Extract the [x, y] coordinate from the center of the cell holding the provided text.  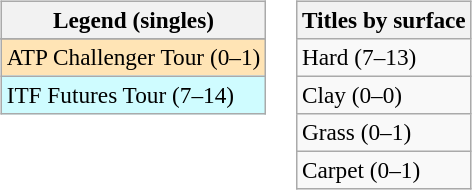
Clay (0–0) [384, 95]
Hard (7–13) [384, 57]
Titles by surface [384, 20]
ATP Challenger Tour (0–1) [133, 57]
Carpet (0–1) [384, 171]
ITF Futures Tour (7–14) [133, 95]
Legend (singles) [133, 20]
Grass (0–1) [384, 133]
